Output the [X, Y] coordinate of the center of the cell containing the given text.  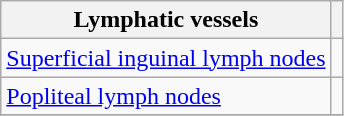
Popliteal lymph nodes [166, 96]
Lymphatic vessels [166, 20]
Superficial inguinal lymph nodes [166, 58]
